Search for the cell housing the specified text and yield its [X, Y] center coordinate. 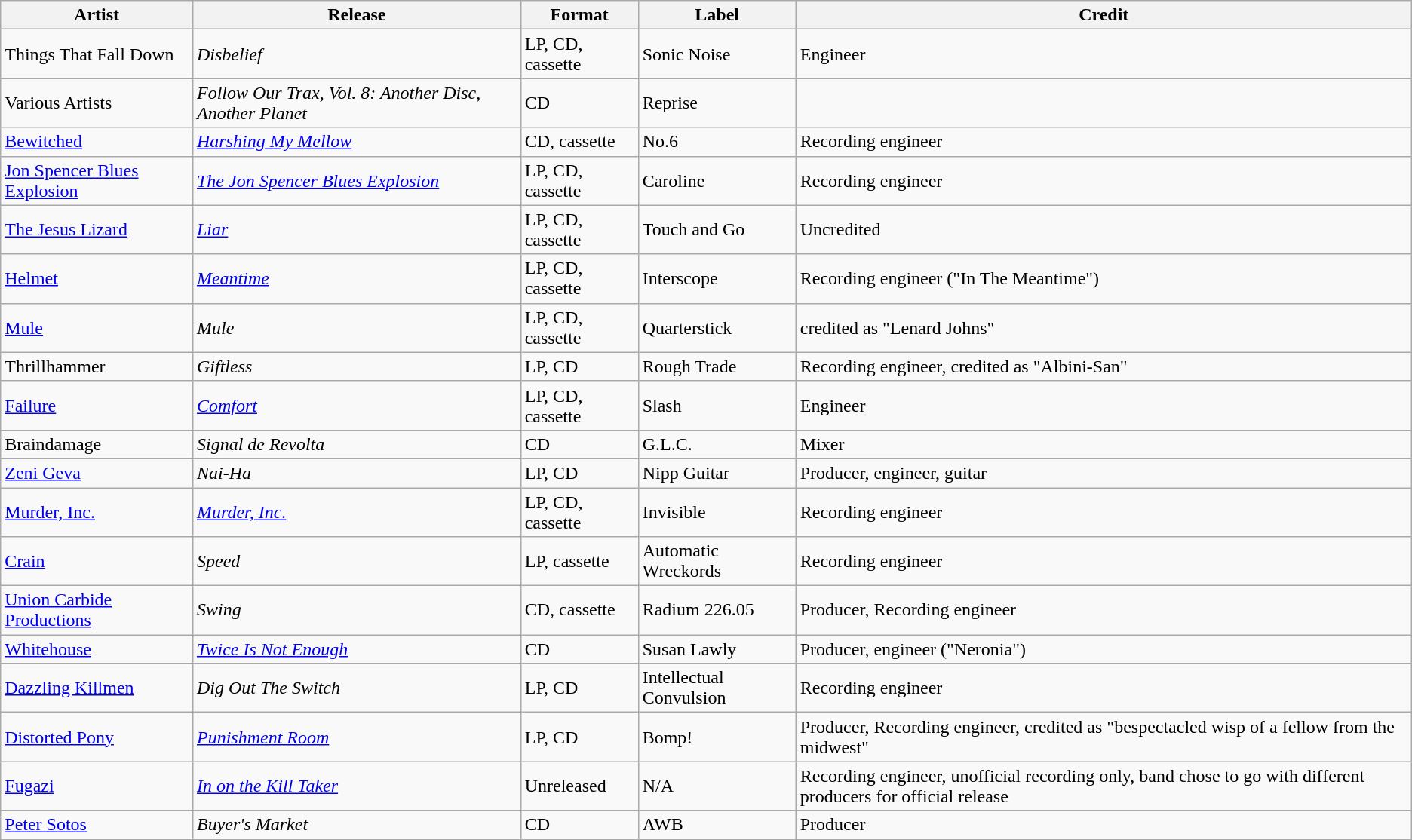
Producer, engineer ("Neronia") [1104, 649]
Mixer [1104, 444]
Follow Our Trax, Vol. 8: Another Disc, Another Planet [356, 103]
Recording engineer, unofficial recording only, band chose to go with different producers for official release [1104, 786]
Sonic Noise [717, 54]
Speed [356, 561]
Meantime [356, 279]
Producer, Recording engineer, credited as "bespectacled wisp of a fellow from the midwest" [1104, 737]
The Jon Spencer Blues Explosion [356, 181]
Swing [356, 611]
Recording engineer, credited as "Albini-San" [1104, 366]
Radium 226.05 [717, 611]
Comfort [356, 406]
Bomp! [717, 737]
In on the Kill Taker [356, 786]
Producer, engineer, guitar [1104, 473]
Distorted Pony [97, 737]
Artist [97, 15]
Touch and Go [717, 229]
Liar [356, 229]
Disbelief [356, 54]
LP, cassette [579, 561]
Failure [97, 406]
Caroline [717, 181]
Credit [1104, 15]
Various Artists [97, 103]
Harshing My Mellow [356, 142]
Bewitched [97, 142]
AWB [717, 825]
Quarterstick [717, 327]
Giftless [356, 366]
Dig Out The Switch [356, 688]
Peter Sotos [97, 825]
Reprise [717, 103]
Buyer's Market [356, 825]
Unreleased [579, 786]
The Jesus Lizard [97, 229]
Union Carbide Productions [97, 611]
Jon Spencer Blues Explosion [97, 181]
G.L.C. [717, 444]
Uncredited [1104, 229]
Braindamage [97, 444]
Nipp Guitar [717, 473]
Signal de Revolta [356, 444]
Intellectual Convulsion [717, 688]
Rough Trade [717, 366]
Thrillhammer [97, 366]
Helmet [97, 279]
Producer, Recording engineer [1104, 611]
Things That Fall Down [97, 54]
Crain [97, 561]
No.6 [717, 142]
Automatic Wreckords [717, 561]
Nai-Ha [356, 473]
Label [717, 15]
N/A [717, 786]
Interscope [717, 279]
Susan Lawly [717, 649]
Fugazi [97, 786]
Zeni Geva [97, 473]
Twice Is Not Enough [356, 649]
Invisible [717, 511]
Format [579, 15]
Producer [1104, 825]
Recording engineer ("In The Meantime") [1104, 279]
Dazzling Killmen [97, 688]
Slash [717, 406]
Whitehouse [97, 649]
credited as "Lenard Johns" [1104, 327]
Release [356, 15]
Punishment Room [356, 737]
